Search for the cell housing the specified text and yield its (x, y) center coordinate. 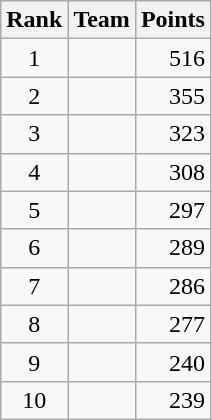
Rank (34, 20)
8 (34, 324)
9 (34, 362)
286 (172, 286)
Points (172, 20)
10 (34, 400)
5 (34, 210)
297 (172, 210)
323 (172, 134)
Team (102, 20)
277 (172, 324)
1 (34, 58)
239 (172, 400)
355 (172, 96)
308 (172, 172)
2 (34, 96)
516 (172, 58)
289 (172, 248)
3 (34, 134)
240 (172, 362)
7 (34, 286)
6 (34, 248)
4 (34, 172)
